Find where the given text appears and provide that cell's center as (X, Y) coordinate. 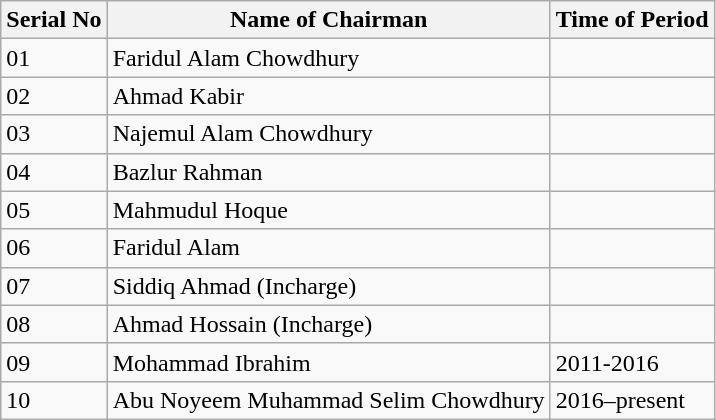
Siddiq Ahmad (Incharge) (328, 286)
08 (54, 324)
Abu Noyeem Muhammad Selim Chowdhury (328, 400)
03 (54, 134)
Bazlur Rahman (328, 172)
09 (54, 362)
Name of Chairman (328, 20)
Ahmad Hossain (Incharge) (328, 324)
Mohammad Ibrahim (328, 362)
Ahmad Kabir (328, 96)
10 (54, 400)
Mahmudul Hoque (328, 210)
04 (54, 172)
01 (54, 58)
07 (54, 286)
06 (54, 248)
Serial No (54, 20)
2016–present (632, 400)
Faridul Alam Chowdhury (328, 58)
05 (54, 210)
02 (54, 96)
Faridul Alam (328, 248)
Time of Period (632, 20)
Najemul Alam Chowdhury (328, 134)
2011-2016 (632, 362)
